Capture the cell that displays the provided text and extract its (x, y) central coordinate. 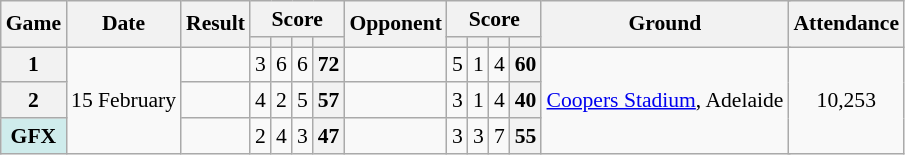
40 (526, 101)
15 February (124, 100)
57 (329, 101)
Coopers Stadium, Adelaide (664, 100)
47 (329, 136)
55 (526, 136)
Date (124, 24)
Result (216, 24)
Game (34, 24)
60 (526, 65)
7 (500, 136)
10,253 (846, 100)
Ground (664, 24)
GFX (34, 136)
72 (329, 65)
Opponent (396, 24)
Attendance (846, 24)
